Provide the [x, y] coordinate of the cell's center where the given text is located.  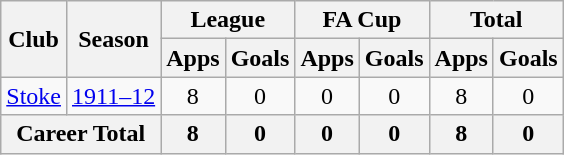
Club [34, 39]
Season [113, 39]
FA Cup [362, 20]
League [228, 20]
Stoke [34, 96]
Total [496, 20]
Career Total [81, 134]
1911–12 [113, 96]
